Output the (x, y) coordinate of the center of the cell containing the given text.  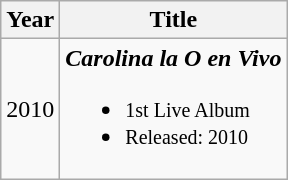
Title (174, 20)
2010 (30, 109)
Carolina la O en Vivo1st Live AlbumReleased: 2010 (174, 109)
Year (30, 20)
